Locate the cell with the specified text and output its (X, Y) center coordinate. 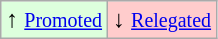
↑ Promoted (54, 20)
↓ Relegated (162, 20)
